Detect which cell encompasses the target text, then output its [X, Y] center coordinate. 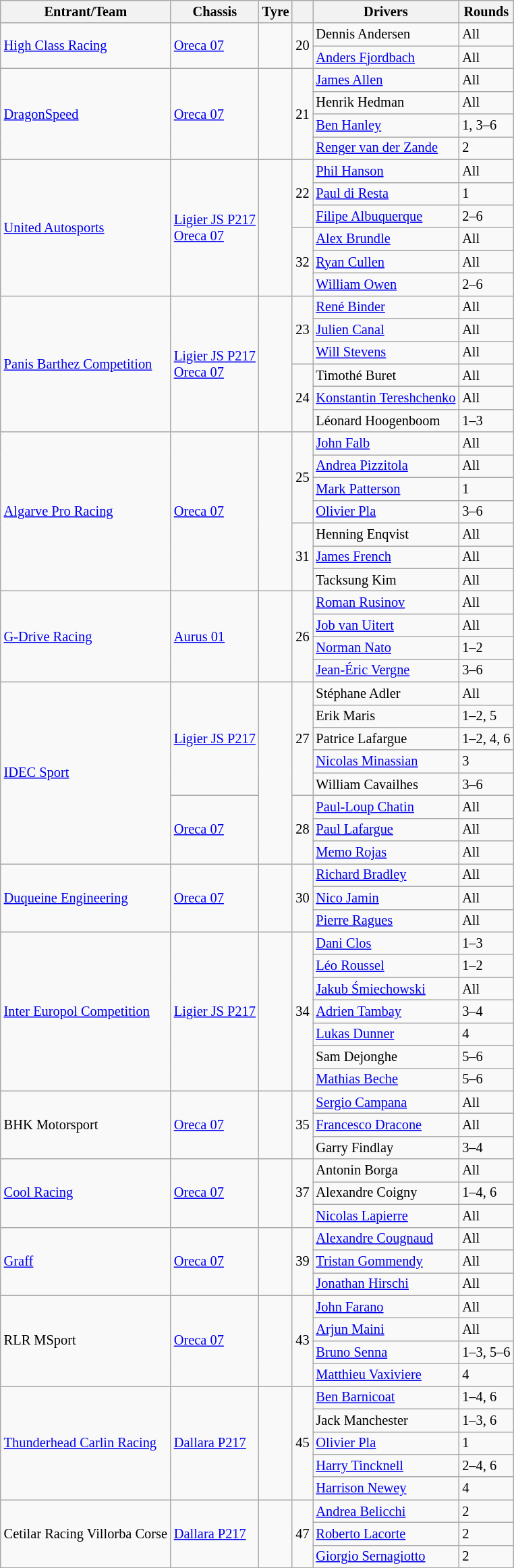
Arjun Maini [386, 1329]
Algarve Pro Racing [86, 512]
Léo Roussel [386, 966]
Bruno Senna [386, 1352]
31 [302, 556]
Inter Europol Competition [86, 1011]
1–3, 5–6 [486, 1352]
1–2, 5 [486, 716]
Paul-Loup Chatin [386, 807]
Job van Uitert [386, 625]
Thunderhead Carlin Racing [86, 1442]
Adrien Tambay [386, 1011]
Andrea Pizzitola [386, 466]
26 [302, 636]
35 [302, 1125]
John Falb [386, 443]
Aurus 01 [215, 636]
Henrik Hedman [386, 103]
Chassis [215, 11]
1–2, 4, 6 [486, 738]
James Allen [386, 80]
Antonin Borga [386, 1170]
Jakub Śmiechowski [386, 989]
Matthieu Vaxiviere [386, 1375]
Pierre Ragues [386, 921]
3 [486, 761]
Giorgio Sernagiotto [386, 1557]
Jonathan Hirschi [386, 1284]
United Autosports [86, 227]
John Farano [386, 1307]
Anders Fjordbach [386, 57]
32 [302, 262]
Will Stevens [386, 352]
Henning Enqvist [386, 534]
Richard Bradley [386, 875]
Timothé Buret [386, 375]
Harry Tincknell [386, 1465]
Alexandre Cougnaud [386, 1239]
25 [302, 478]
Ben Barnicoat [386, 1397]
William Owen [386, 284]
Nico Jamin [386, 898]
Renger van der Zande [386, 148]
1, 3–6 [486, 126]
Léonard Hoogenboom [386, 421]
Ryan Cullen [386, 262]
Garry Findlay [386, 1147]
Andrea Belicchi [386, 1511]
Jean-Éric Vergne [386, 670]
Entrant/Team [86, 11]
Dani Clos [386, 943]
Nicolas Lapierre [386, 1216]
IDEC Sport [86, 772]
39 [302, 1261]
Konstantin Tereshchenko [386, 398]
21 [302, 113]
James French [386, 557]
René Binder [386, 307]
Filipe Albuquerque [386, 216]
45 [302, 1442]
24 [302, 398]
Nicolas Minassian [386, 761]
47 [302, 1534]
Paul Lafargue [386, 830]
Dennis Andersen [386, 34]
BHK Motorsport [86, 1125]
2–4, 6 [486, 1465]
30 [302, 898]
Panis Barthez Competition [86, 364]
22 [302, 193]
DragonSpeed [86, 113]
Francesco Dracone [386, 1125]
20 [302, 46]
1–3, 6 [486, 1420]
Sergio Campana [386, 1102]
Cetilar Racing Villorba Corse [86, 1534]
Tyre [276, 11]
Ben Hanley [386, 126]
G-Drive Racing [86, 636]
High Class Racing [86, 46]
Patrice Lafargue [386, 738]
Cool Racing [86, 1193]
Julien Canal [386, 330]
34 [302, 1011]
37 [302, 1193]
Harrison Newey [386, 1488]
Phil Hanson [386, 171]
Mark Patterson [386, 489]
Stéphane Adler [386, 693]
Paul di Resta [386, 194]
Alexandre Coigny [386, 1193]
Alex Brundle [386, 239]
Tristan Gommendy [386, 1261]
23 [302, 329]
William Cavailhes [386, 784]
Sam Dejonghe [386, 1057]
RLR MSport [86, 1341]
Tacksung Kim [386, 580]
43 [302, 1341]
Mathias Beche [386, 1079]
Roberto Lacorte [386, 1534]
Rounds [486, 11]
Jack Manchester [386, 1420]
28 [302, 829]
Drivers [386, 11]
Duqueine Engineering [86, 898]
Lukas Dunner [386, 1034]
Memo Rojas [386, 853]
Roman Rusinov [386, 602]
Erik Maris [386, 716]
Norman Nato [386, 648]
27 [302, 738]
Graff [86, 1261]
